Capture the cell that displays the provided text and extract its [x, y] central coordinate. 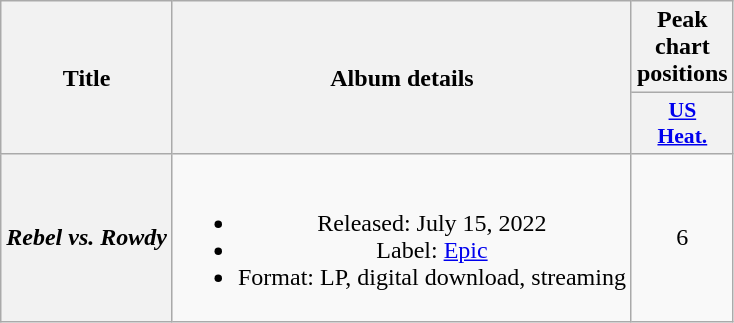
Rebel vs. Rowdy [87, 238]
Peak chart positions [682, 47]
6 [682, 238]
Released: July 15, 2022Label: EpicFormat: LP, digital download, streaming [402, 238]
Title [87, 78]
Album details [402, 78]
USHeat. [682, 124]
